Scan for the cell matching the given text and deliver its [x, y] coordinate at center. 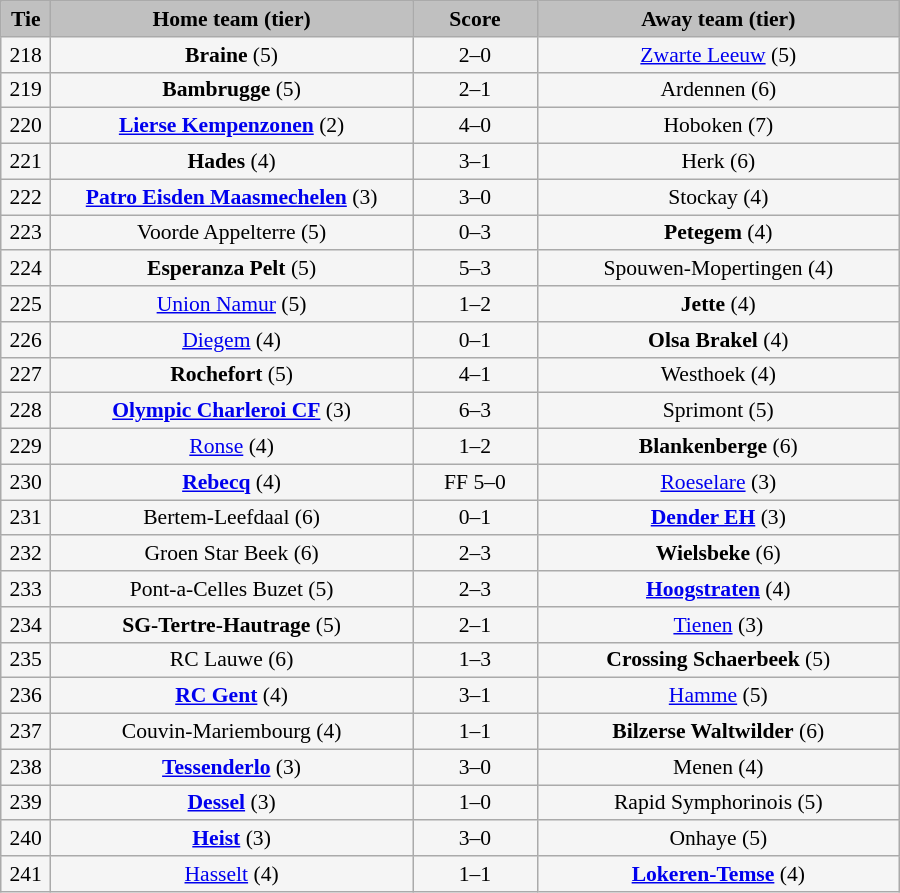
Bambrugge (5) [232, 90]
Lierse Kempenzonen (2) [232, 126]
Jette (4) [718, 304]
Tie [26, 19]
FF 5–0 [476, 482]
Olympic Charleroi CF (3) [232, 411]
Westhoek (4) [718, 375]
234 [26, 625]
Lokeren-Temse (4) [718, 874]
232 [26, 554]
240 [26, 839]
Herk (6) [718, 162]
Dender EH (3) [718, 518]
Spouwen-Mopertingen (4) [718, 269]
Bertem-Leefdaal (6) [232, 518]
Onhaye (5) [718, 839]
0–3 [476, 233]
239 [26, 803]
225 [26, 304]
2–0 [476, 55]
221 [26, 162]
220 [26, 126]
Tienen (3) [718, 625]
228 [26, 411]
1–0 [476, 803]
RC Gent (4) [232, 696]
Roeselare (3) [718, 482]
233 [26, 589]
Crossing Schaerbeek (5) [718, 660]
Rapid Symphorinois (5) [718, 803]
Diegem (4) [232, 340]
RC Lauwe (6) [232, 660]
Couvin-Mariembourg (4) [232, 732]
Voorde Appelterre (5) [232, 233]
Stockay (4) [718, 197]
237 [26, 732]
224 [26, 269]
Home team (tier) [232, 19]
Hamme (5) [718, 696]
4–1 [476, 375]
230 [26, 482]
Patro Eisden Maasmechelen (3) [232, 197]
235 [26, 660]
229 [26, 447]
Score [476, 19]
1–3 [476, 660]
SG-Tertre-Hautrage (5) [232, 625]
227 [26, 375]
Bilzerse Waltwilder (6) [718, 732]
241 [26, 874]
6–3 [476, 411]
238 [26, 767]
Groen Star Beek (6) [232, 554]
5–3 [476, 269]
Dessel (3) [232, 803]
Esperanza Pelt (5) [232, 269]
Zwarte Leeuw (5) [718, 55]
226 [26, 340]
222 [26, 197]
Hades (4) [232, 162]
4–0 [476, 126]
Ronse (4) [232, 447]
Olsa Brakel (4) [718, 340]
Heist (3) [232, 839]
Union Namur (5) [232, 304]
Ardennen (6) [718, 90]
Hoboken (7) [718, 126]
219 [26, 90]
Pont-a-Celles Buzet (5) [232, 589]
Wielsbeke (6) [718, 554]
Rochefort (5) [232, 375]
Tessenderlo (3) [232, 767]
Rebecq (4) [232, 482]
Away team (tier) [718, 19]
236 [26, 696]
Sprimont (5) [718, 411]
218 [26, 55]
223 [26, 233]
231 [26, 518]
Blankenberge (6) [718, 447]
Petegem (4) [718, 233]
Braine (5) [232, 55]
Hoogstraten (4) [718, 589]
Menen (4) [718, 767]
Hasselt (4) [232, 874]
